Return the [x, y] coordinate for the center point of the cell that contains the specified text.  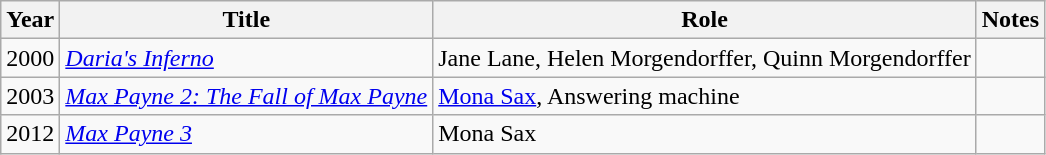
Daria's Inferno [246, 58]
Max Payne 3 [246, 134]
Role [704, 20]
Jane Lane, Helen Morgendorffer, Quinn Morgendorffer [704, 58]
Year [30, 20]
Max Payne 2: The Fall of Max Payne [246, 96]
Notes [1010, 20]
Title [246, 20]
2000 [30, 58]
2012 [30, 134]
Mona Sax [704, 134]
2003 [30, 96]
Mona Sax, Answering machine [704, 96]
